Pinpoint the cell where the given text exists, returning its (x, y) midpoint coordinate. 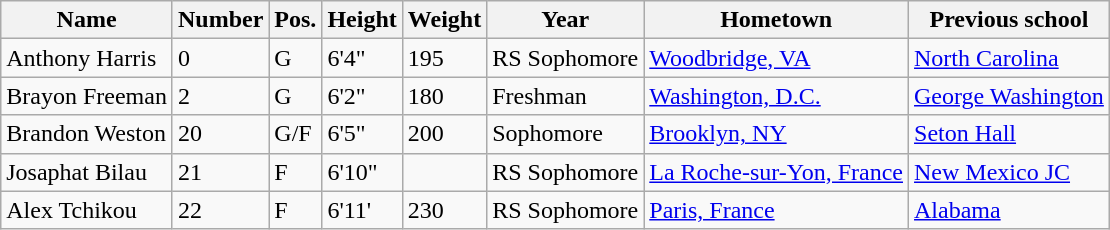
Previous school (1010, 20)
0 (220, 58)
Sophomore (566, 134)
Woodbridge, VA (776, 58)
Number (220, 20)
Pos. (296, 20)
6'2" (362, 96)
Alabama (1010, 210)
Weight (444, 20)
6'4" (362, 58)
George Washington (1010, 96)
Brayon Freeman (87, 96)
195 (444, 58)
Paris, France (776, 210)
6'5" (362, 134)
Josaphat Bilau (87, 172)
Freshman (566, 96)
Anthony Harris (87, 58)
Washington, D.C. (776, 96)
2 (220, 96)
Name (87, 20)
Seton Hall (1010, 134)
6'10" (362, 172)
Brooklyn, NY (776, 134)
Hometown (776, 20)
North Carolina (1010, 58)
200 (444, 134)
20 (220, 134)
6'11' (362, 210)
G/F (296, 134)
Height (362, 20)
La Roche-sur-Yon, France (776, 172)
22 (220, 210)
Brandon Weston (87, 134)
180 (444, 96)
21 (220, 172)
230 (444, 210)
Alex Tchikou (87, 210)
Year (566, 20)
New Mexico JC (1010, 172)
